Capture the cell that displays the provided text and extract its (X, Y) central coordinate. 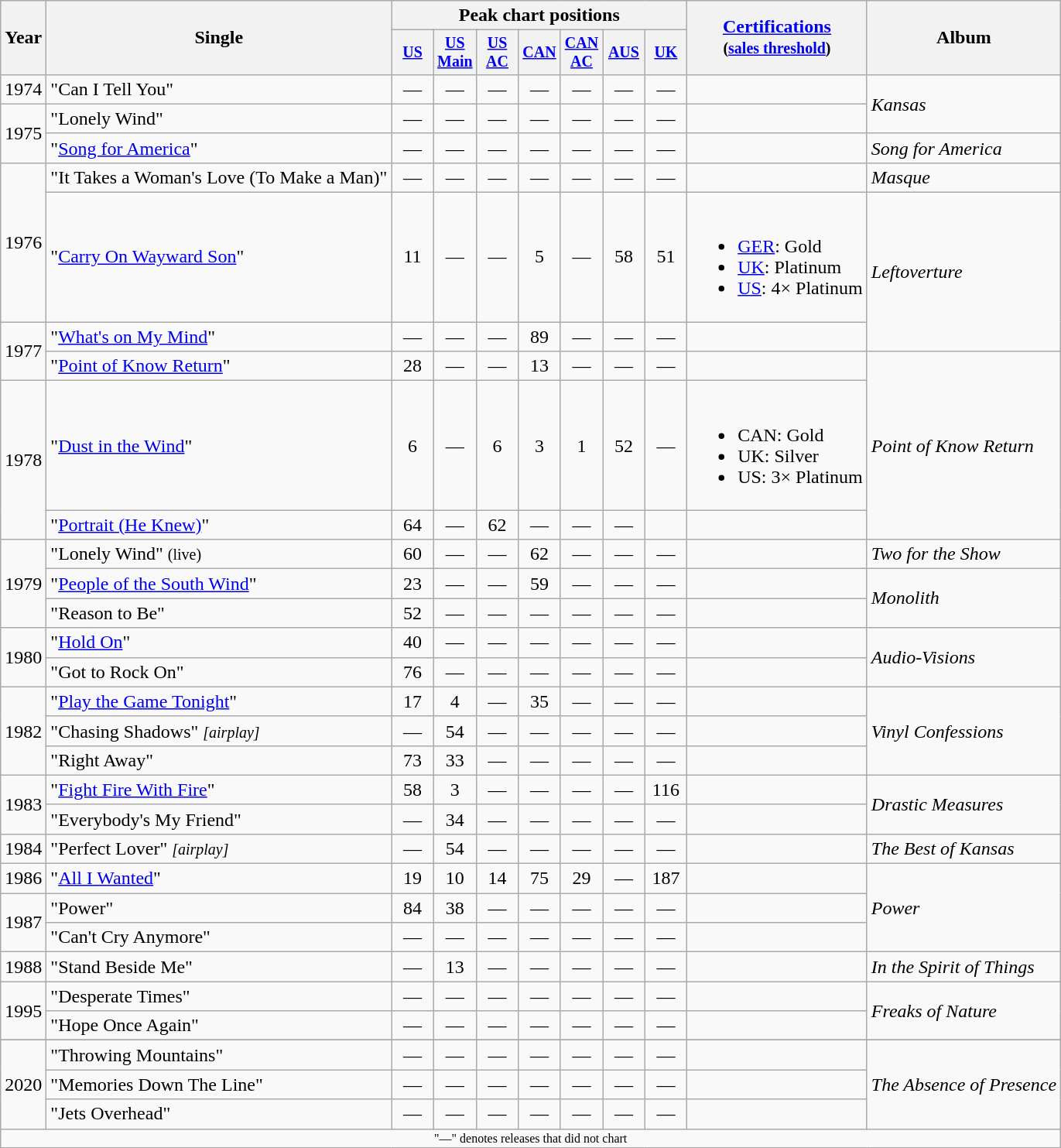
"Reason to Be" (219, 613)
1988 (23, 967)
"Fight Fire With Fire" (219, 790)
"Song for America" (219, 148)
73 (412, 760)
"Right Away" (219, 760)
"Everybody's My Friend" (219, 819)
"Stand Beside Me" (219, 967)
38 (455, 908)
Monolith (963, 598)
"What's on My Mind" (219, 337)
"Point of Know Return" (219, 366)
17 (412, 701)
1 (581, 446)
35 (539, 701)
1995 (23, 1011)
1975 (23, 133)
"Lonely Wind" (live) (219, 554)
"—" denotes releases that did not chart (531, 1138)
1980 (23, 657)
US (412, 53)
14 (497, 879)
CAN (539, 53)
GER: GoldUK: PlatinumUS: 4× Platinum (777, 257)
The Best of Kansas (963, 848)
Vinyl Confessions (963, 731)
2020 (23, 1085)
59 (539, 584)
Masque (963, 177)
33 (455, 760)
76 (412, 672)
23 (412, 584)
1977 (23, 351)
"Throwing Mountains" (219, 1055)
40 (412, 643)
84 (412, 908)
1982 (23, 731)
11 (412, 257)
Audio-Visions (963, 657)
"Perfect Lover" [airplay] (219, 848)
US AC (497, 53)
"Can I Tell You" (219, 89)
CAN: GoldUK: SilverUS: 3× Platinum (777, 446)
"Memories Down The Line" (219, 1085)
10 (455, 879)
"Jets Overhead" (219, 1114)
1983 (23, 804)
Song for America (963, 148)
Single (219, 38)
AUS (624, 53)
28 (412, 366)
"Power" (219, 908)
Point of Know Return (963, 446)
5 (539, 257)
"Carry On Wayward Son" (219, 257)
Drastic Measures (963, 804)
1974 (23, 89)
Peak chart positions (539, 15)
Freaks of Nature (963, 1011)
Kansas (963, 104)
"Hold On" (219, 643)
Power (963, 908)
1986 (23, 879)
"Play the Game Tonight" (219, 701)
29 (581, 879)
Album (963, 38)
1987 (23, 923)
60 (412, 554)
1978 (23, 460)
"Desperate Times" (219, 996)
"Portrait (He Knew)" (219, 525)
1984 (23, 848)
1979 (23, 584)
51 (666, 257)
1976 (23, 242)
"Can't Cry Anymore" (219, 937)
"Dust in the Wind" (219, 446)
75 (539, 879)
US Main (455, 53)
The Absence of Presence (963, 1085)
CAN AC (581, 53)
Two for the Show (963, 554)
4 (455, 701)
"Hope Once Again" (219, 1026)
"Chasing Shadows" [airplay] (219, 731)
"Got to Rock On" (219, 672)
116 (666, 790)
89 (539, 337)
Leftoverture (963, 272)
"Lonely Wind" (219, 118)
34 (455, 819)
64 (412, 525)
"It Takes a Woman's Love (To Make a Man)" (219, 177)
UK (666, 53)
"People of the South Wind" (219, 584)
In the Spirit of Things (963, 967)
"All I Wanted" (219, 879)
19 (412, 879)
Certifications(sales threshold) (777, 38)
Year (23, 38)
187 (666, 879)
